From the cell containing the given text, extract its center point as [X, Y] coordinate. 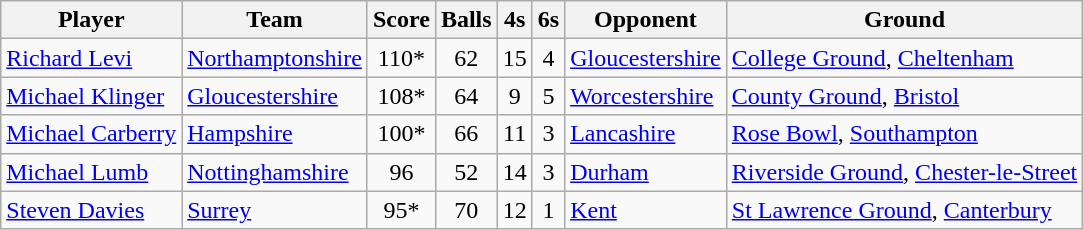
4 [548, 58]
Score [401, 20]
Lancashire [646, 134]
Balls [466, 20]
Team [275, 20]
St Lawrence Ground, Canterbury [904, 210]
College Ground, Cheltenham [904, 58]
Player [92, 20]
Michael Lumb [92, 172]
County Ground, Bristol [904, 96]
96 [401, 172]
66 [466, 134]
4s [514, 20]
6s [548, 20]
Kent [646, 210]
Nottinghamshire [275, 172]
52 [466, 172]
Michael Klinger [92, 96]
Riverside Ground, Chester-le-Street [904, 172]
64 [466, 96]
Ground [904, 20]
11 [514, 134]
Hampshire [275, 134]
Steven Davies [92, 210]
Richard Levi [92, 58]
Michael Carberry [92, 134]
62 [466, 58]
100* [401, 134]
Worcestershire [646, 96]
Northamptonshire [275, 58]
Opponent [646, 20]
9 [514, 96]
95* [401, 210]
1 [548, 210]
14 [514, 172]
12 [514, 210]
70 [466, 210]
15 [514, 58]
110* [401, 58]
Surrey [275, 210]
Durham [646, 172]
5 [548, 96]
108* [401, 96]
Rose Bowl, Southampton [904, 134]
